Scan for the cell matching the given text and deliver its [x, y] coordinate at center. 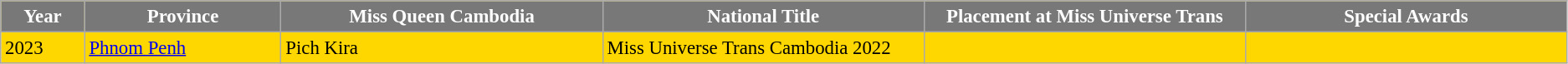
Phnom Penh [182, 48]
Pich Kira [442, 48]
Miss Queen Cambodia [442, 17]
Special Awards [1406, 17]
Miss Universe Trans Cambodia 2022 [763, 48]
Province [182, 17]
2023 [43, 48]
Year [43, 17]
Placement at Miss Universe Trans [1084, 17]
National Title [763, 17]
